Pinpoint the cell where the given text exists, returning its (X, Y) midpoint coordinate. 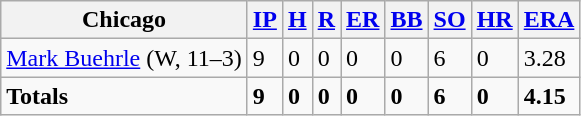
HR (494, 20)
4.15 (549, 96)
H (297, 20)
3.28 (549, 58)
R (326, 20)
Totals (124, 96)
Mark Buehrle (W, 11–3) (124, 58)
Chicago (124, 20)
BB (406, 20)
SO (450, 20)
ERA (549, 20)
IP (264, 20)
ER (363, 20)
